Return the (X, Y) coordinate for the center point of the cell that contains the specified text.  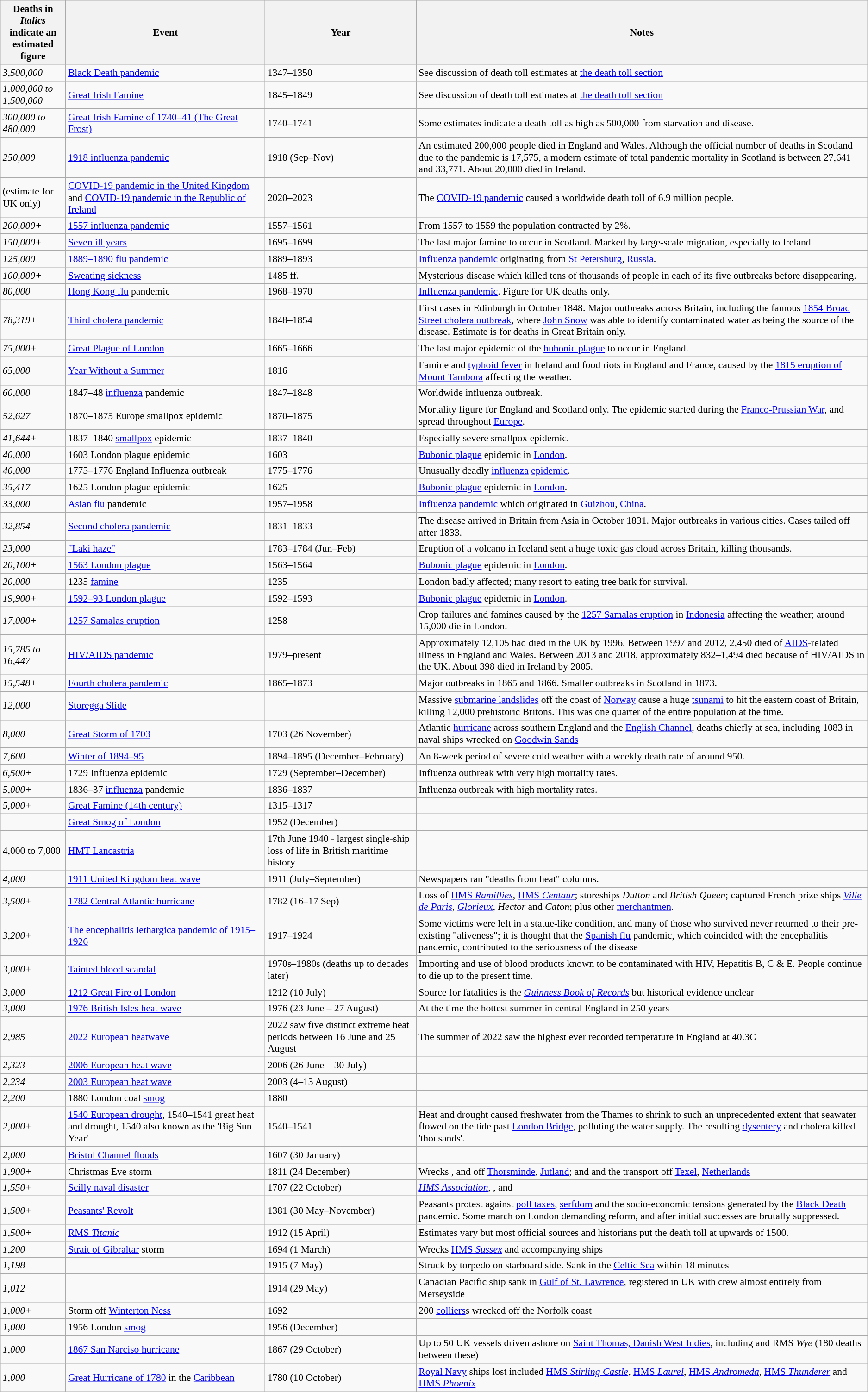
Importing and use of blood products known to be contaminated with HIV, Hepatitis B, C & E. People continue to die up to the present time. (642, 970)
Major outbreaks in 1865 and 1866. Smaller outbreaks in Scotland in 1873. (642, 683)
12,000 (33, 706)
Third cholera pandemic (166, 320)
Influenza pandemic originating from St Petersburg, Russia. (642, 259)
1889–1890 flu pandemic (166, 259)
Especially severe smallpox epidemic. (642, 438)
1740–1741 (341, 123)
2003 European heat wave (166, 1082)
1381 (30 May–November) (341, 1210)
1258 (341, 621)
1880 (341, 1098)
The last major epidemic of the bubonic plague to occur in England. (642, 349)
1235 famine (166, 582)
Year Without a Summer (166, 370)
Deaths inItalics indicate an estimated figure (33, 32)
1557 influenza pandemic (166, 226)
The last major famine to occur in Scotland. Marked by large-scale migration, especially to Ireland (642, 243)
52,627 (33, 416)
Influenza pandemic. Figure for UK deaths only. (642, 292)
1592–93 London plague (166, 598)
London badly affected; many resort to eating tree bark for survival. (642, 582)
1836–1837 (341, 790)
1845–1849 (341, 94)
3,500,000 (33, 73)
Asian flu pandemic (166, 504)
1956 London smog (166, 1327)
Source for fatalities is the Guinness Book of Records but historical evidence unclear (642, 992)
1811 (24 December) (341, 1172)
300,000 to 480,000 (33, 123)
Canadian Pacific ship sank in Gulf of St. Lawrence, registered in UK with crew almost entirely from Merseyside (642, 1288)
1915 (7 May) (341, 1266)
Great Smog of London (166, 822)
Famine and typhoid fever in Ireland and food riots in England and France, caused by the 1815 eruption of Mount Tambora affecting the weather. (642, 370)
1603 London plague epidemic (166, 455)
At the time the hottest summer in central England in 250 years (642, 1009)
1782 Central Atlantic hurricane (166, 901)
HMT Lancastria (166, 851)
2,234 (33, 1082)
6,500+ (33, 773)
19,900+ (33, 598)
Fourth cholera pandemic (166, 683)
1607 (30 January) (341, 1155)
4,000 (33, 879)
1880 London coal smog (166, 1098)
150,000+ (33, 243)
Great Storm of 1703 (166, 734)
The disease arrived in Britain from Asia in October 1831. Major outbreaks in various cities. Cases tailed off after 1833. (642, 526)
1212 Great Fire of London (166, 992)
Second cholera pandemic (166, 526)
2,200 (33, 1098)
Bristol Channel floods (166, 1155)
1603 (341, 455)
35,417 (33, 488)
80,000 (33, 292)
3,200+ (33, 935)
Sweating sickness (166, 276)
2022 saw five distinct extreme heat periods between 16 June and 25 August (341, 1037)
1918 (Sep–Nov) (341, 157)
2,323 (33, 1066)
1847–1848 (341, 393)
23,000 (33, 549)
Mysterious disease which killed tens of thousands of people in each of its five outbreaks before disappearing. (642, 276)
Storm off Winterton Ness (166, 1310)
From 1557 to 1559 the population contracted by 2%. (642, 226)
1,550+ (33, 1188)
"Laki haze" (166, 549)
Worldwide influenza outbreak. (642, 393)
Seven ill years (166, 243)
15,548+ (33, 683)
1912 (15 April) (341, 1233)
1870–1875 Europe smallpox epidemic (166, 416)
1695–1699 (341, 243)
Mortality figure for England and Scotland only. The epidemic started during the Franco-Prussian War, and spread throughout Europe. (642, 416)
Storegga Slide (166, 706)
1970s–1980s (deaths up to decades later) (341, 970)
1,198 (33, 1266)
1347–1350 (341, 73)
33,000 (33, 504)
HIV/AIDS pandemic (166, 655)
1540 European drought, 1540–1541 great heat and drought, 1540 also known as the 'Big Sun Year' (166, 1127)
1894–1895 (December–February) (341, 757)
3,500+ (33, 901)
125,000 (33, 259)
1257 Samalas eruption (166, 621)
65,000 (33, 370)
1592–1593 (341, 598)
200 collierss wrecked off the Norfolk coast (642, 1310)
1976 (23 June – 27 August) (341, 1009)
Some estimates indicate a death toll as high as 500,000 from starvation and disease. (642, 123)
1782 (16–17 Sep) (341, 901)
1,000,000 to 1,500,000 (33, 94)
1957–1958 (341, 504)
2,985 (33, 1037)
1889–1893 (341, 259)
1694 (1 March) (341, 1249)
1,012 (33, 1288)
78,319+ (33, 320)
2,000+ (33, 1127)
1783–1784 (Jun–Feb) (341, 549)
2003 (4–13 August) (341, 1082)
Great Hurricane of 1780 in the Caribbean (166, 1378)
Strait of Gibraltar storm (166, 1249)
2022 European heatwave (166, 1037)
20,100+ (33, 565)
Influenza outbreak with high mortality rates. (642, 790)
Peasants' Revolt (166, 1210)
1780 (10 October) (341, 1378)
15,785 to 16,447 (33, 655)
1865–1873 (341, 683)
HMS Association, , and (642, 1188)
1831–1833 (341, 526)
Black Death pandemic (166, 73)
Crop failures and famines caused by the 1257 Samalas eruption in Indonesia affecting the weather; around 15,000 die in London. (642, 621)
1212 (10 July) (341, 992)
The summer of 2022 saw the highest ever recorded temperature in England at 40.3C (642, 1037)
1,000+ (33, 1310)
Struck by torpedo on starboard side. Sank in the Celtic Sea within 18 minutes (642, 1266)
1952 (December) (341, 822)
17th June 1940 - largest single-ship loss of life in British maritime history (341, 851)
1837–1840 (341, 438)
Year (341, 32)
2020–2023 (341, 197)
Christmas Eve storm (166, 1172)
1917–1924 (341, 935)
1235 (341, 582)
Atlantic hurricane across southern England and the English Channel, deaths chiefly at sea, including 1083 in naval ships wrecked on Goodwin Sands (642, 734)
Influenza outbreak with very high mortality rates. (642, 773)
1956 (December) (341, 1327)
1707 (22 October) (341, 1188)
1665–1666 (341, 349)
1968–1970 (341, 292)
Winter of 1894–95 (166, 757)
Great Irish Famine of 1740–41 (The Great Frost) (166, 123)
Great Plague of London (166, 349)
1979–present (341, 655)
Hong Kong flu pandemic (166, 292)
1870–1875 (341, 416)
250,000 (33, 157)
The encephalitis lethargica pandemic of 1915–1926 (166, 935)
3,000+ (33, 970)
1,900+ (33, 1172)
1625 London plague epidemic (166, 488)
(estimate for UK only) (33, 197)
17,000+ (33, 621)
Wrecks HMS Sussex and accompanying ships (642, 1249)
1540–1541 (341, 1127)
2006 (26 June – 30 July) (341, 1066)
1816 (341, 370)
1918 influenza pandemic (166, 157)
7,600 (33, 757)
Up to 50 UK vessels driven ashore on Saint Thomas, Danish West Indies, including and RMS Wye (180 deaths between these) (642, 1349)
1914 (29 May) (341, 1288)
RMS Titanic (166, 1233)
Estimates vary but most official sources and historians put the death toll at upwards of 1500. (642, 1233)
41,644+ (33, 438)
20,000 (33, 582)
4,000 to 7,000 (33, 851)
1563–1564 (341, 565)
1775–1776 England Influenza outbreak (166, 471)
1692 (341, 1310)
1563 London plague (166, 565)
Eruption of a volcano in Iceland sent a huge toxic gas cloud across Britain, killing thousands. (642, 549)
An 8-week period of severe cold weather with a weekly death rate of around 950. (642, 757)
1836–37 influenza pandemic (166, 790)
1775–1776 (341, 471)
Royal Navy ships lost included HMS Stirling Castle, HMS Laurel, HMS Andromeda, HMS Thunderer and HMS Phoenix (642, 1378)
1911 United Kingdom heat wave (166, 879)
75,000+ (33, 349)
1976 British Isles heat wave (166, 1009)
1729 (September–December) (341, 773)
Scilly naval disaster (166, 1188)
COVID-19 pandemic in the United Kingdom and COVID-19 pandemic in the Republic of Ireland (166, 197)
1837–1840 smallpox epidemic (166, 438)
Newspapers ran "deaths from heat" columns. (642, 879)
Tainted blood scandal (166, 970)
The COVID-19 pandemic caused a worldwide death toll of 6.9 million people. (642, 197)
100,000+ (33, 276)
Unusually deadly influenza epidemic. (642, 471)
2,000 (33, 1155)
1557–1561 (341, 226)
Great Irish Famine (166, 94)
Notes (642, 32)
1848–1854 (341, 320)
1703 (26 November) (341, 734)
200,000+ (33, 226)
Great Famine (14th century) (166, 806)
60,000 (33, 393)
1847–48 influenza pandemic (166, 393)
1625 (341, 488)
1,200 (33, 1249)
8,000 (33, 734)
1867 San Narciso hurricane (166, 1349)
2006 European heat wave (166, 1066)
1867 (29 October) (341, 1349)
1485 ff. (341, 276)
Influenza pandemic which originated in Guizhou, China. (642, 504)
1315–1317 (341, 806)
32,854 (33, 526)
1911 (July–September) (341, 879)
Wrecks , and off Thorsminde, Jutland; and and the transport off Texel, Netherlands (642, 1172)
1729 Influenza epidemic (166, 773)
Event (166, 32)
